Extract the [x, y] coordinate from the center of the cell holding the provided text.  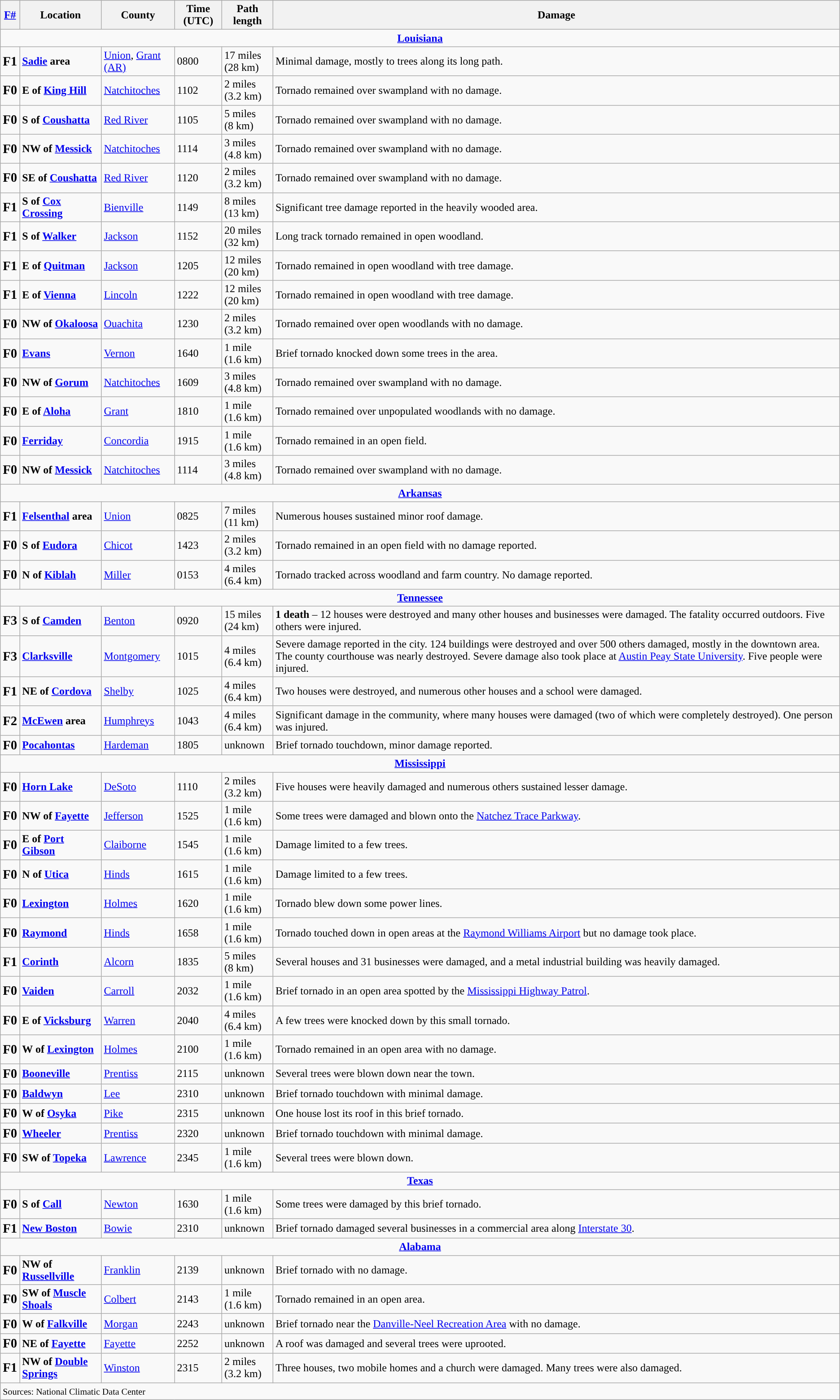
Tornado tracked across woodland and farm country. No damage reported. [556, 574]
7 miles (11 km) [248, 516]
1835 [198, 962]
New Boston [61, 1229]
Three houses, two mobile homes and a church were damaged. Many trees were also damaged. [556, 1368]
1423 [198, 546]
Five houses were heavily damaged and numerous others sustained lesser damage. [556, 786]
1222 [198, 294]
Vaiden [61, 991]
Winston [138, 1368]
Tornado remained in an open field. [556, 441]
Miller [138, 574]
N of Kiblah [61, 574]
Path length [248, 15]
Tornado touched down in open areas at the Raymond Williams Airport but no damage took place. [556, 932]
1805 [198, 745]
Evans [61, 353]
2320 [198, 1133]
1640 [198, 353]
Minimal damage, mostly to trees along its long path. [556, 61]
NE of Cordova [61, 691]
1810 [198, 412]
Sadie area [61, 61]
Tornado remained over open woodlands with no damage. [556, 324]
NW of Fayette [61, 816]
1110 [198, 786]
NW of Double Springs [61, 1368]
Lexington [61, 904]
One house lost its roof in this brief tornado. [556, 1113]
Tennessee [420, 598]
Significant tree damage reported in the heavily wooded area. [556, 207]
Sources: National Climatic Data Center [420, 1391]
1205 [198, 266]
DeSoto [138, 786]
Tornado remained in an open area. [556, 1299]
17 miles (28 km) [248, 61]
Texas [420, 1181]
1120 [198, 178]
Mississippi [420, 763]
Montgomery [138, 656]
N of Utica [61, 874]
Union [138, 516]
S of Walker [61, 236]
Newton [138, 1203]
Concordia [138, 441]
Jefferson [138, 816]
Pike [138, 1113]
1015 [198, 656]
Louisiana [420, 38]
A roof was damaged and several trees were uprooted. [556, 1343]
E of Vicksburg [61, 1020]
Tornado remained over unpopulated woodlands with no damage. [556, 412]
E of Quitman [61, 266]
Ouachita [138, 324]
E of Port Gibson [61, 845]
F# [10, 15]
1630 [198, 1203]
1043 [198, 721]
NE of Fayette [61, 1343]
Colbert [138, 1299]
Carroll [138, 991]
SW of Topeka [61, 1158]
NW of Okaloosa [61, 324]
NW of Gorum [61, 382]
Horn Lake [61, 786]
SE of Coushatta [61, 178]
Tornado remained in an open area with no damage. [556, 1049]
1149 [198, 207]
McEwen area [61, 721]
Time (UTC) [198, 15]
Tornado remained in an open field with no damage reported. [556, 546]
1525 [198, 816]
Arkansas [420, 493]
W of Osyka [61, 1113]
Numerous houses sustained minor roof damage. [556, 516]
S of Cox Crossing [61, 207]
1 death – 12 houses were destroyed and many other houses and businesses were damaged. The fatality occurred outdoors. Five others were injured. [556, 621]
SW of Muscle Shoals [61, 1299]
S of Call [61, 1203]
1230 [198, 324]
Grant [138, 412]
Several trees were blown down. [556, 1158]
Booneville [61, 1074]
1615 [198, 874]
F2 [10, 721]
2100 [198, 1049]
Lincoln [138, 294]
Wheeler [61, 1133]
Franklin [138, 1270]
1102 [198, 91]
20 miles (32 km) [248, 236]
2143 [198, 1299]
Union, Grant (AR) [138, 61]
A few trees were knocked down by this small tornado. [556, 1020]
Benton [138, 621]
Some trees were damaged by this brief tornado. [556, 1203]
Fayette [138, 1343]
Damage [556, 15]
1915 [198, 441]
0920 [198, 621]
Clarksville [61, 656]
2243 [198, 1324]
0825 [198, 516]
County [138, 15]
Long track tornado remained in open woodland. [556, 236]
W of Falkville [61, 1324]
Several houses and 31 businesses were damaged, and a metal industrial building was heavily damaged. [556, 962]
Some trees were damaged and blown onto the Natchez Trace Parkway. [556, 816]
Brief tornado touchdown, minor damage reported. [556, 745]
Vernon [138, 353]
Lee [138, 1094]
1105 [198, 119]
Bowie [138, 1229]
Alabama [420, 1247]
S of Coushatta [61, 119]
E of Aloha [61, 412]
S of Eudora [61, 546]
Lawrence [138, 1158]
Brief tornado knocked down some trees in the area. [556, 353]
Claiborne [138, 845]
Alcorn [138, 962]
Two houses were destroyed, and numerous other houses and a school were damaged. [556, 691]
Tornado blew down some power lines. [556, 904]
Location [61, 15]
8 miles (13 km) [248, 207]
2252 [198, 1343]
2032 [198, 991]
15 miles (24 km) [248, 621]
Humphreys [138, 721]
S of Camden [61, 621]
2139 [198, 1270]
Ferriday [61, 441]
Raymond [61, 932]
W of Lexington [61, 1049]
Felsenthal area [61, 516]
Chicot [138, 546]
2115 [198, 1074]
Bienville [138, 207]
Corinth [61, 962]
1658 [198, 932]
1545 [198, 845]
Brief tornado near the Danville-Neel Recreation Area with no damage. [556, 1324]
Morgan [138, 1324]
Hardeman [138, 745]
E of Vienna [61, 294]
Brief tornado with no damage. [556, 1270]
0800 [198, 61]
E of King Hill [61, 91]
Warren [138, 1020]
1609 [198, 382]
NW of Russellville [61, 1270]
0153 [198, 574]
Brief tornado damaged several businesses in a commercial area along Interstate 30. [556, 1229]
2040 [198, 1020]
Brief tornado in an open area spotted by the Mississippi Highway Patrol. [556, 991]
1025 [198, 691]
Several trees were blown down near the town. [556, 1074]
Significant damage in the community, where many houses were damaged (two of which were completely destroyed). One person was injured. [556, 721]
Shelby [138, 691]
1620 [198, 904]
Baldwyn [61, 1094]
Pocahontas [61, 745]
2345 [198, 1158]
1152 [198, 236]
